Capture the cell that displays the provided text and extract its [x, y] central coordinate. 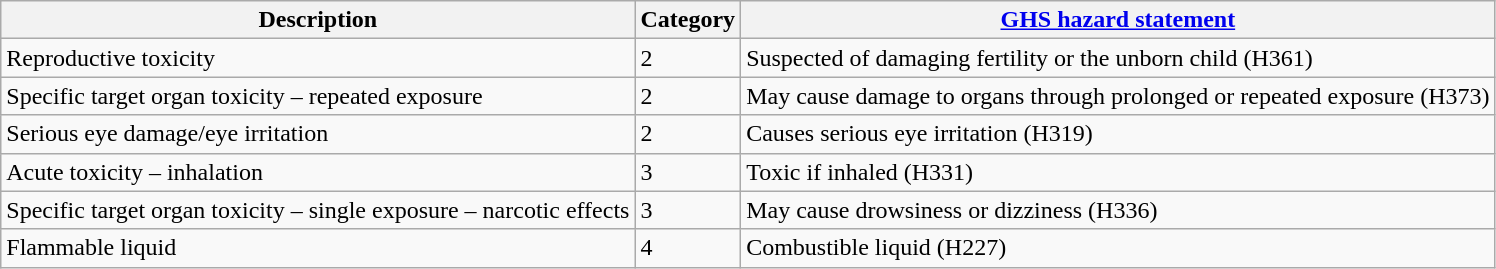
Combustible liquid (H227) [1118, 248]
Suspected of damaging fertility or the unborn child (H361) [1118, 58]
Toxic if inhaled (H331) [1118, 172]
4 [688, 248]
Causes serious eye irritation (H319) [1118, 134]
May cause damage to organs through prolonged or repeated exposure (H373) [1118, 96]
Serious eye damage/eye irritation [318, 134]
Category [688, 20]
Flammable liquid [318, 248]
Description [318, 20]
Acute toxicity – inhalation [318, 172]
Specific target organ toxicity – single exposure – narcotic effects [318, 210]
Reproductive toxicity [318, 58]
Specific target organ toxicity – repeated exposure [318, 96]
GHS hazard statement [1118, 20]
May cause drowsiness or dizziness (H336) [1118, 210]
